Provide the (X, Y) coordinate of the cell's center where the given text is located.  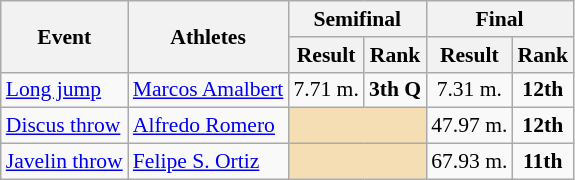
Marcos Amalbert (208, 90)
7.71 m. (326, 90)
67.93 m. (469, 162)
11th (542, 162)
47.97 m. (469, 126)
Alfredo Romero (208, 126)
3th Q (395, 90)
7.31 m. (469, 90)
Javelin throw (64, 162)
Athletes (208, 36)
Semifinal (357, 19)
Long jump (64, 90)
Event (64, 36)
Felipe S. Ortiz (208, 162)
Discus throw (64, 126)
Final (500, 19)
